Provide the (X, Y) coordinate of the cell's center where the given text is located.  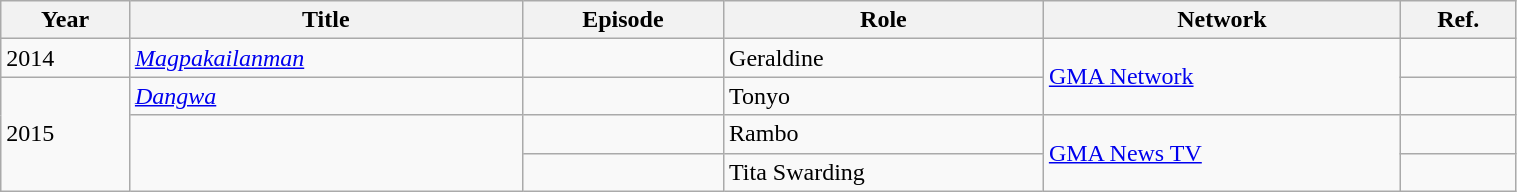
Dangwa (326, 96)
2014 (66, 58)
Geraldine (884, 58)
Network (1222, 20)
GMA Network (1222, 77)
Title (326, 20)
Year (66, 20)
Tonyo (884, 96)
Role (884, 20)
Magpakailanman (326, 58)
Rambo (884, 134)
2015 (66, 134)
GMA News TV (1222, 153)
Tita Swarding (884, 172)
Ref. (1458, 20)
Episode (622, 20)
